Extract the (X, Y) coordinate from the center of the cell holding the provided text.  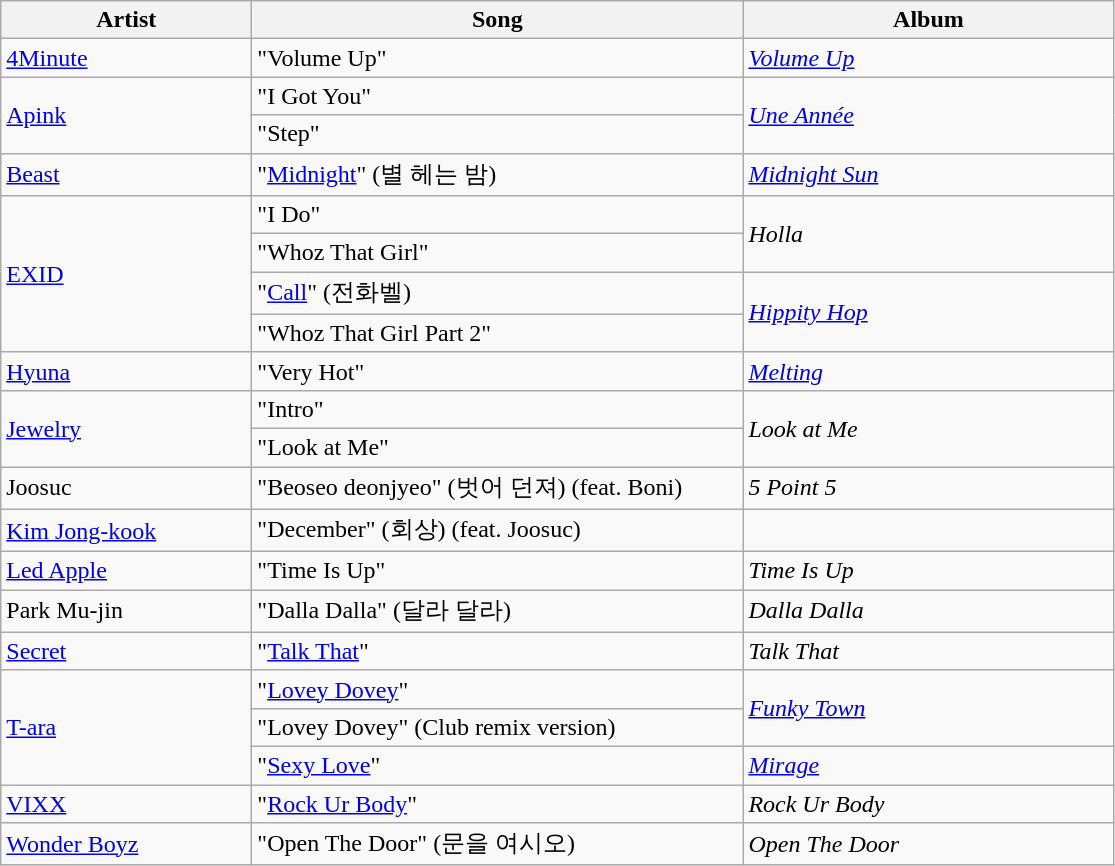
Secret (126, 651)
"I Do" (498, 215)
Une Année (928, 115)
"Beoseo deonjyeo" (벗어 던져) (feat. Boni) (498, 488)
Rock Ur Body (928, 803)
"Whoz That Girl Part 2" (498, 333)
Midnight Sun (928, 174)
Mirage (928, 765)
Holla (928, 234)
Wonder Boyz (126, 844)
"Midnight" (별 헤는 밤) (498, 174)
"Time Is Up" (498, 571)
"Talk That" (498, 651)
Park Mu-jin (126, 612)
Album (928, 20)
Time Is Up (928, 571)
Led Apple (126, 571)
"Lovey Dovey" (Club remix version) (498, 727)
Kim Jong-kook (126, 530)
4Minute (126, 58)
Jewelry (126, 428)
Talk That (928, 651)
Artist (126, 20)
Dalla Dalla (928, 612)
"Intro" (498, 409)
Apink (126, 115)
Beast (126, 174)
Melting (928, 371)
Joosuc (126, 488)
"Open The Door" (문을 여시오) (498, 844)
"Sexy Love" (498, 765)
Volume Up (928, 58)
"Call" (전화벨) (498, 294)
Look at Me (928, 428)
Hyuna (126, 371)
T-ara (126, 727)
"Rock Ur Body" (498, 803)
EXID (126, 274)
5 Point 5 (928, 488)
Song (498, 20)
"Lovey Dovey" (498, 689)
Open The Door (928, 844)
"Look at Me" (498, 447)
"Whoz That Girl" (498, 253)
"Dalla Dalla" (달라 달라) (498, 612)
"Step" (498, 134)
VIXX (126, 803)
Funky Town (928, 708)
"Volume Up" (498, 58)
"Very Hot" (498, 371)
"I Got You" (498, 96)
"December" (회상) (feat. Joosuc) (498, 530)
Hippity Hop (928, 312)
